Provide the (X, Y) coordinate of the cell's center where the given text is located.  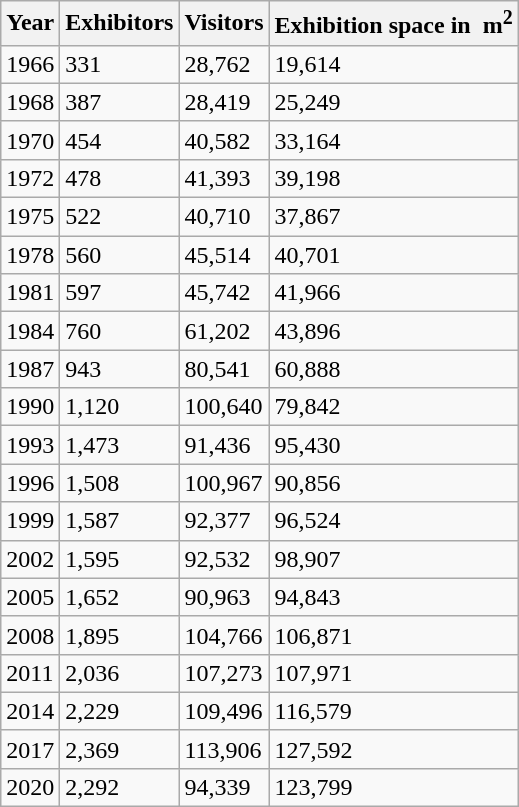
1981 (30, 293)
1978 (30, 255)
2014 (30, 711)
106,871 (394, 635)
2017 (30, 749)
113,906 (224, 749)
1987 (30, 369)
2,369 (120, 749)
95,430 (394, 445)
104,766 (224, 635)
1996 (30, 483)
92,532 (224, 559)
1,595 (120, 559)
2,229 (120, 711)
40,710 (224, 217)
1993 (30, 445)
33,164 (394, 140)
387 (120, 102)
107,273 (224, 673)
560 (120, 255)
45,514 (224, 255)
100,967 (224, 483)
Visitors (224, 24)
96,524 (394, 521)
1,895 (120, 635)
331 (120, 64)
28,762 (224, 64)
91,436 (224, 445)
2011 (30, 673)
41,393 (224, 178)
41,966 (394, 293)
597 (120, 293)
127,592 (394, 749)
Exhibition space in m2 (394, 24)
1990 (30, 407)
454 (120, 140)
92,377 (224, 521)
1,652 (120, 597)
116,579 (394, 711)
2,036 (120, 673)
37,867 (394, 217)
1,473 (120, 445)
79,842 (394, 407)
80,541 (224, 369)
522 (120, 217)
123,799 (394, 787)
94,843 (394, 597)
25,249 (394, 102)
43,896 (394, 331)
1968 (30, 102)
90,963 (224, 597)
90,856 (394, 483)
109,496 (224, 711)
Year (30, 24)
100,640 (224, 407)
1970 (30, 140)
39,198 (394, 178)
1,587 (120, 521)
61,202 (224, 331)
1,120 (120, 407)
Exhibitors (120, 24)
943 (120, 369)
45,742 (224, 293)
94,339 (224, 787)
28,419 (224, 102)
2005 (30, 597)
1,508 (120, 483)
2008 (30, 635)
760 (120, 331)
2002 (30, 559)
2020 (30, 787)
2,292 (120, 787)
40,582 (224, 140)
107,971 (394, 673)
60,888 (394, 369)
98,907 (394, 559)
1999 (30, 521)
19,614 (394, 64)
1966 (30, 64)
1984 (30, 331)
1975 (30, 217)
1972 (30, 178)
478 (120, 178)
40,701 (394, 255)
